Detect which cell encompasses the target text, then output its (x, y) center coordinate. 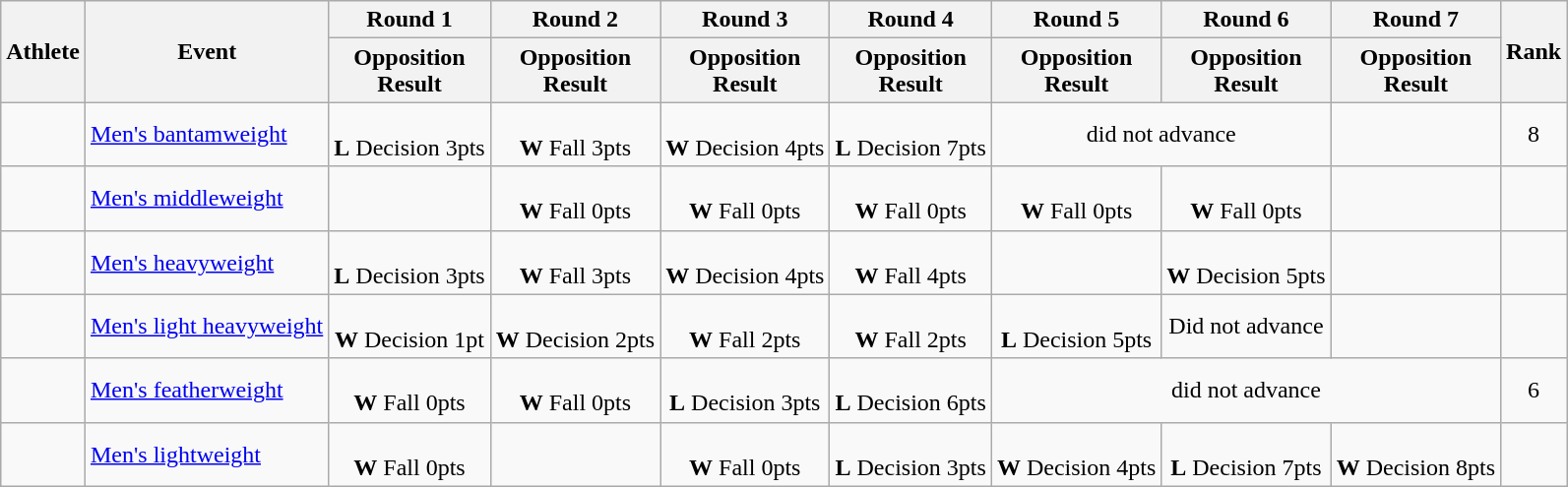
Men's middleweight (207, 199)
Men's light heavyweight (207, 327)
W Fall 4pts (910, 262)
Round 2 (575, 20)
Men's heavyweight (207, 262)
Men's lightweight (207, 455)
Men's bantamweight (207, 134)
Round 6 (1246, 20)
W Decision 2pts (575, 327)
Did not advance (1246, 327)
Round 1 (409, 20)
Event (207, 51)
Men's featherweight (207, 390)
W Decision 5pts (1246, 262)
6 (1534, 390)
8 (1534, 134)
L Decision 5pts (1076, 327)
W Decision 1pt (409, 327)
Round 5 (1076, 20)
Athlete (43, 51)
Round 3 (745, 20)
Round 4 (910, 20)
L Decision 6pts (910, 390)
Rank (1534, 51)
Round 7 (1415, 20)
W Decision 8pts (1415, 455)
